Provide the [x, y] coordinate of the cell's center where the given text is located.  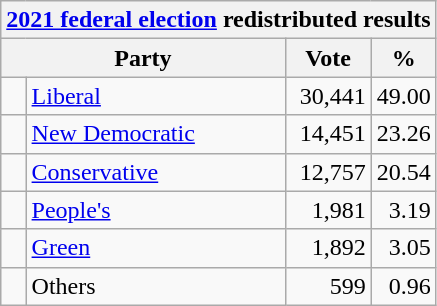
Conservative [156, 172]
3.19 [404, 210]
New Democratic [156, 134]
Liberal [156, 96]
30,441 [328, 96]
1,981 [328, 210]
3.05 [404, 248]
12,757 [328, 172]
Vote [328, 58]
23.26 [404, 134]
Green [156, 248]
49.00 [404, 96]
1,892 [328, 248]
% [404, 58]
People's [156, 210]
2021 federal election redistributed results [218, 20]
0.96 [404, 286]
20.54 [404, 172]
Others [156, 286]
Party [143, 58]
599 [328, 286]
14,451 [328, 134]
